Capture the cell that displays the provided text and extract its [x, y] central coordinate. 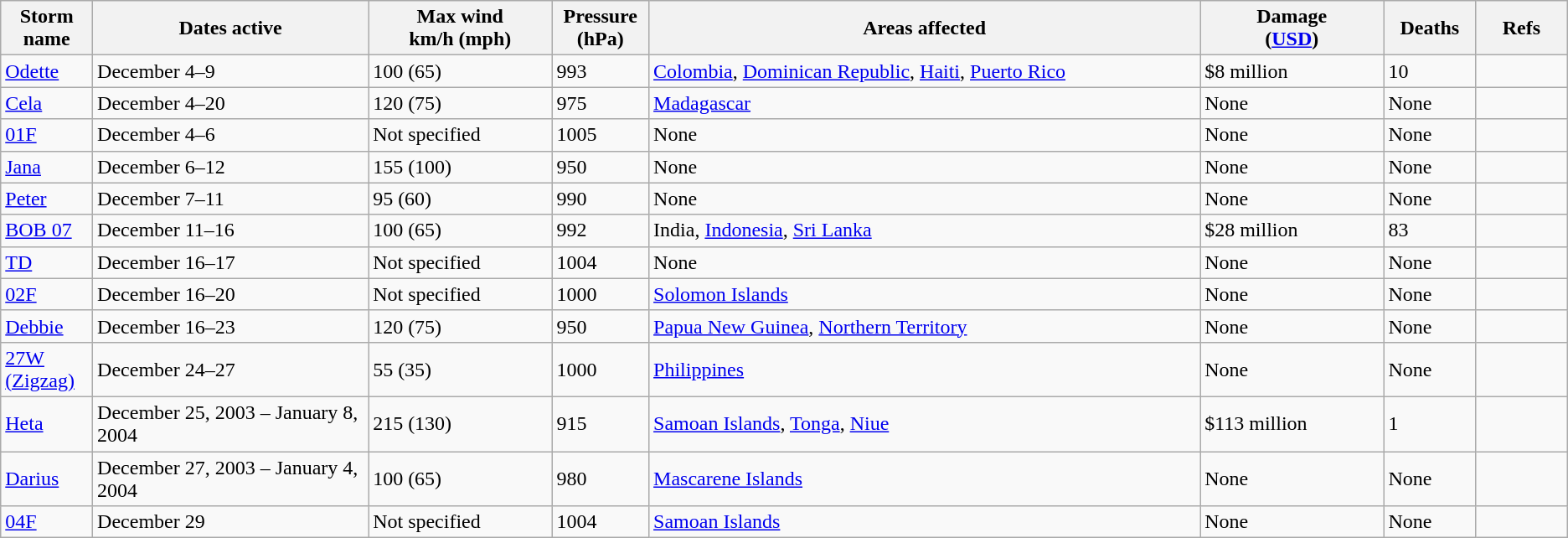
215 (130) [461, 424]
990 [601, 199]
Odette [47, 71]
Peter [47, 199]
993 [601, 71]
55 (35) [461, 369]
Philippines [925, 369]
915 [601, 424]
Pressure(hPa) [601, 28]
December 7–11 [231, 199]
Madagascar [925, 103]
Heta [47, 424]
Jana [47, 167]
December 29 [231, 522]
992 [601, 230]
$8 million [1292, 71]
December 4–6 [231, 135]
95 (60) [461, 199]
27W (Zigzag) [47, 369]
India, Indonesia, Sri Lanka [925, 230]
Storm name [47, 28]
Cela [47, 103]
December 25, 2003 – January 8, 2004 [231, 424]
December 16–20 [231, 294]
Darius [47, 478]
975 [601, 103]
Deaths [1430, 28]
BOB 07 [47, 230]
1 [1430, 424]
December 27, 2003 – January 4, 2004 [231, 478]
Solomon Islands [925, 294]
December 6–12 [231, 167]
December 4–20 [231, 103]
Samoan Islands, Tonga, Niue [925, 424]
Damage(USD) [1292, 28]
December 4–9 [231, 71]
$28 million [1292, 230]
Debbie [47, 326]
$113 million [1292, 424]
01F [47, 135]
83 [1430, 230]
Papua New Guinea, Northern Territory [925, 326]
Samoan Islands [925, 522]
02F [47, 294]
Mascarene Islands [925, 478]
Refs [1522, 28]
Max windkm/h (mph) [461, 28]
December 11–16 [231, 230]
Areas affected [925, 28]
TD [47, 262]
December 16–23 [231, 326]
10 [1430, 71]
Dates active [231, 28]
December 24–27 [231, 369]
1005 [601, 135]
December 16–17 [231, 262]
04F [47, 522]
Colombia, Dominican Republic, Haiti, Puerto Rico [925, 71]
155 (100) [461, 167]
980 [601, 478]
